Locate the cell with the specified text and output its [X, Y] center coordinate. 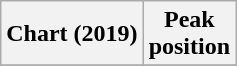
Peakposition [189, 34]
Chart (2019) [72, 34]
